Determine the [X, Y] coordinate at the center of the cell enclosing the given text.  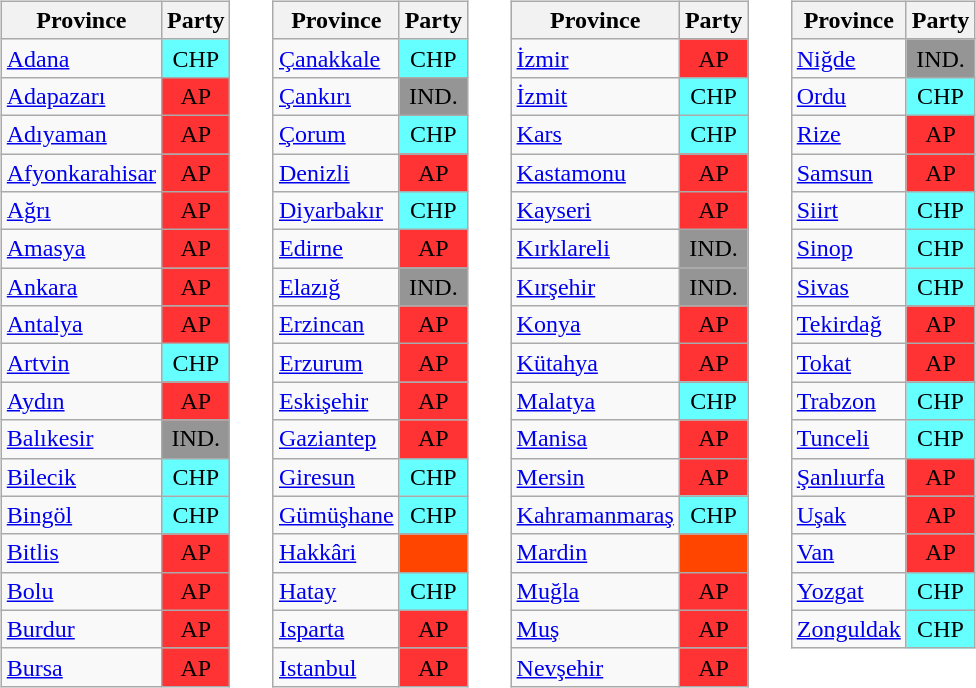
Adapazarı [81, 96]
Aydın [81, 401]
Tekirdağ [848, 325]
Diyarbakır [336, 211]
Bolu [81, 591]
Kırklareli [595, 249]
Mersin [595, 477]
Hatay [336, 591]
Uşak [848, 515]
Zonguldak [848, 629]
Adana [81, 58]
Bilecik [81, 477]
Elazığ [336, 287]
Samsun [848, 173]
Yozgat [848, 591]
Giresun [336, 477]
Muğla [595, 591]
Çankırı [336, 96]
Adıyaman [81, 134]
İzmit [595, 96]
Kahramanmaraş [595, 515]
Konya [595, 325]
Kayseri [595, 211]
Antalya [81, 325]
Van [848, 553]
Ordu [848, 96]
İzmir [595, 58]
Kütahya [595, 363]
Eskişehir [336, 401]
Muş [595, 629]
Şanlıurfa [848, 477]
Mardin [595, 553]
Bingöl [81, 515]
Kastamonu [595, 173]
Artvin [81, 363]
Denizli [336, 173]
Edirne [336, 249]
Rize [848, 134]
Trabzon [848, 401]
Tunceli [848, 439]
Siirt [848, 211]
Amasya [81, 249]
Çorum [336, 134]
Erzincan [336, 325]
Kırşehir [595, 287]
Istanbul [336, 667]
Gaziantep [336, 439]
Malatya [595, 401]
Kars [595, 134]
Sivas [848, 287]
Bitlis [81, 553]
Burdur [81, 629]
Afyonkarahisar [81, 173]
Bursa [81, 667]
Balıkesir [81, 439]
Ankara [81, 287]
Isparta [336, 629]
Ağrı [81, 211]
Nevşehir [595, 667]
Manisa [595, 439]
Niğde [848, 58]
Tokat [848, 363]
Sinop [848, 249]
Erzurum [336, 363]
Çanakkale [336, 58]
Gümüşhane [336, 515]
Hakkâri [336, 553]
